Return (x, y) of the center of cell containing provided text 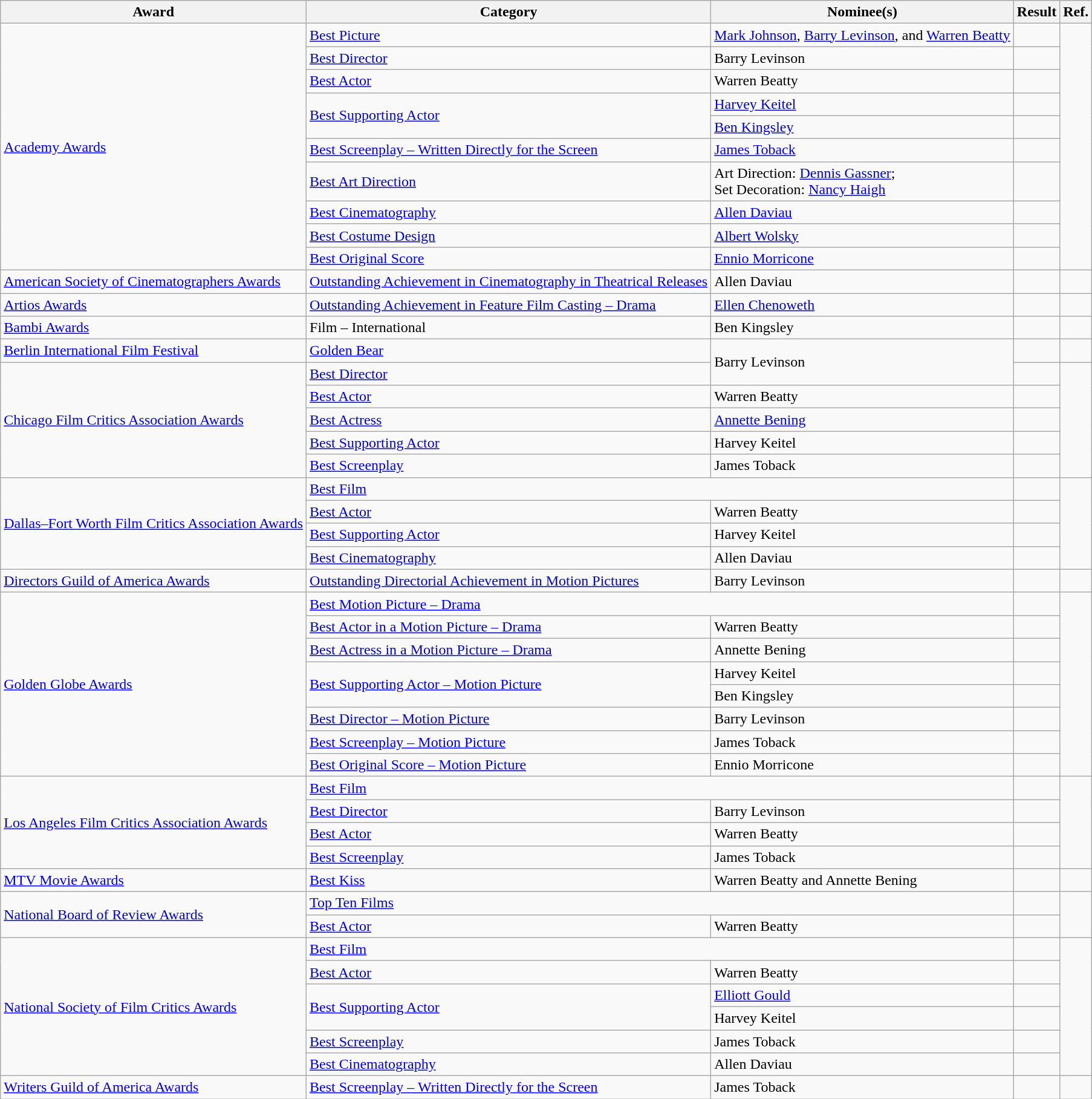
Best Kiss (509, 880)
Best Picture (509, 35)
Writers Guild of America Awards (154, 1088)
Ref. (1076, 12)
Best Director – Motion Picture (509, 719)
Golden Globe Awards (154, 684)
National Board of Review Awards (154, 915)
Outstanding Achievement in Feature Film Casting – Drama (509, 304)
Dallas–Fort Worth Film Critics Association Awards (154, 523)
Category (509, 12)
Outstanding Directorial Achievement in Motion Pictures (509, 581)
Bambi Awards (154, 328)
Artios Awards (154, 304)
Best Supporting Actor – Motion Picture (509, 685)
Ellen Chenoweth (862, 304)
Best Motion Picture – Drama (660, 604)
Film – International (509, 328)
Nominee(s) (862, 12)
Best Actor in a Motion Picture – Drama (509, 627)
Best Actress (509, 420)
Mark Johnson, Barry Levinson, and Warren Beatty (862, 35)
Result (1036, 12)
Warren Beatty and Annette Bening (862, 880)
MTV Movie Awards (154, 880)
Art Direction: Dennis Gassner; Set Decoration: Nancy Haigh (862, 181)
Best Screenplay – Motion Picture (509, 742)
Best Original Score (509, 258)
Academy Awards (154, 147)
Berlin International Film Festival (154, 351)
National Society of Film Critics Awards (154, 1006)
Outstanding Achievement in Cinematography in Theatrical Releases (509, 281)
Top Ten Films (660, 903)
American Society of Cinematographers Awards (154, 281)
Best Costume Design (509, 235)
Award (154, 12)
Elliott Gould (862, 995)
Chicago Film Critics Association Awards (154, 420)
Directors Guild of America Awards (154, 581)
Best Art Direction (509, 181)
Albert Wolsky (862, 235)
Best Actress in a Motion Picture – Drama (509, 650)
Golden Bear (509, 351)
Los Angeles Film Critics Association Awards (154, 823)
Best Original Score – Motion Picture (509, 765)
